Output the [X, Y] coordinate of the center of the cell containing the given text.  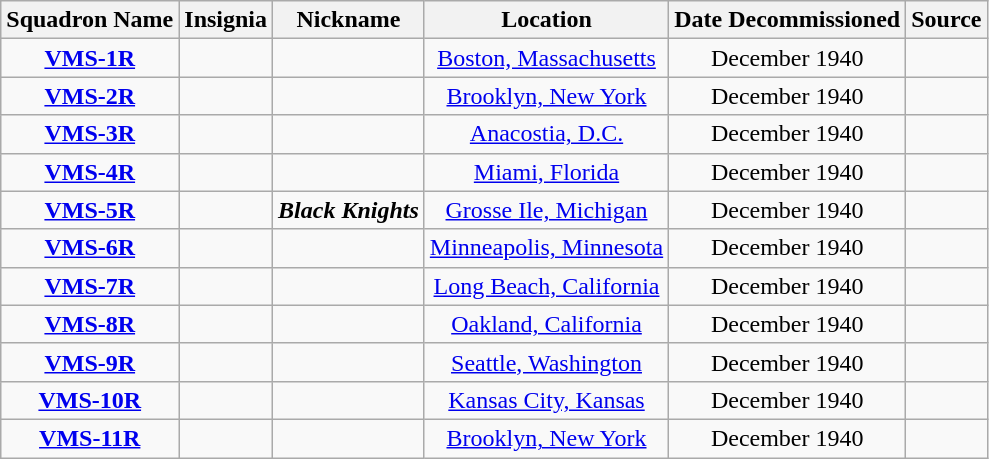
Grosse Ile, Michigan [546, 210]
VMS-11R [90, 438]
VMS-8R [90, 324]
Location [546, 20]
VMS-10R [90, 400]
Kansas City, Kansas [546, 400]
Long Beach, California [546, 286]
VMS-1R [90, 58]
Date Decommissioned [788, 20]
Boston, Massachusetts [546, 58]
Miami, Florida [546, 172]
VMS-9R [90, 362]
VMS-2R [90, 96]
VMS-6R [90, 248]
Seattle, Washington [546, 362]
Black Knights [349, 210]
Insignia [226, 20]
VMS-3R [90, 134]
VMS-7R [90, 286]
VMS-5R [90, 210]
Nickname [349, 20]
Source [946, 20]
Anacostia, D.C. [546, 134]
VMS-4R [90, 172]
Minneapolis, Minnesota [546, 248]
Squadron Name [90, 20]
Oakland, California [546, 324]
